Identify which cell holds the provided text, then report its [x, y] central coordinate. 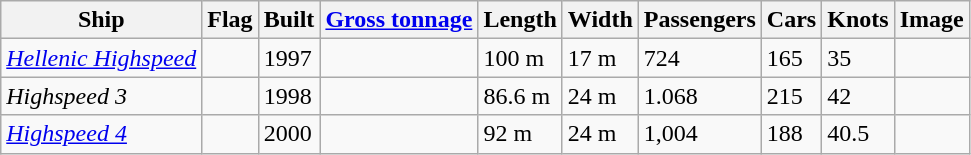
Gross tonnage [399, 20]
40.5 [858, 134]
188 [791, 134]
1998 [289, 96]
2000 [289, 134]
Length [520, 20]
724 [700, 58]
165 [791, 58]
Hellenic Highspeed [102, 58]
215 [791, 96]
35 [858, 58]
86.6 m [520, 96]
100 m [520, 58]
1.068 [700, 96]
1,004 [700, 134]
Image [932, 20]
Highspeed 3 [102, 96]
Built [289, 20]
Cars [791, 20]
Ship [102, 20]
Width [600, 20]
Flag [230, 20]
17 m [600, 58]
Passengers [700, 20]
1997 [289, 58]
Knots [858, 20]
42 [858, 96]
Highspeed 4 [102, 134]
92 m [520, 134]
